Provide the (x, y) coordinate of the cell's center where the given text is located.  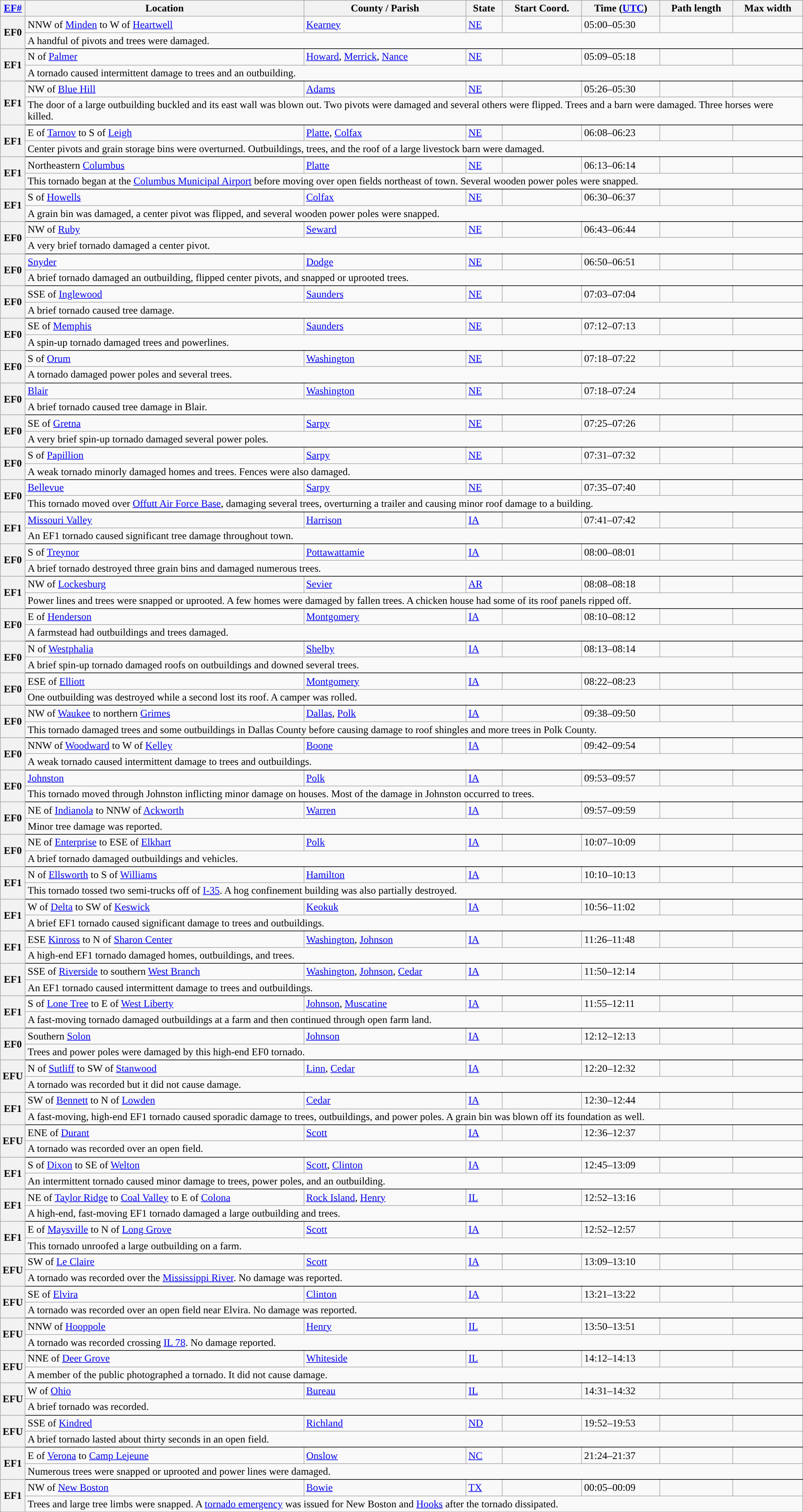
06:50–06:51 (621, 262)
14:31–14:32 (621, 1391)
13:21–13:22 (621, 1294)
NC (484, 1455)
ESE Kinross to N of Sharon Center (165, 939)
12:20–12:32 (621, 1068)
NW of Blue Hill (165, 89)
S of Orum (165, 359)
One outbuilding was destroyed while a second lost its roof. A camper was rolled. (414, 697)
N of Sutliff to SW of Stanwood (165, 1068)
Power lines and trees were snapped or uprooted. A few homes were damaged by fallen trees. A chicken house had some of its roof panels ripped off. (414, 600)
Minor tree damage was reported. (414, 826)
A brief tornado lasted about thirty seconds in an open field. (414, 1439)
06:08–06:23 (621, 133)
07:41–07:42 (621, 520)
E of Maysville to N of Long Grove (165, 1229)
NW of Waukee to northern Grimes (165, 713)
This tornado tossed two semi-trucks off of I-35. A hog confinement building was also partially destroyed. (414, 891)
A high-end EF1 tornado damaged homes, outbuildings, and trees. (414, 955)
This tornado unroofed a large outbuilding on a farm. (414, 1245)
Washington, Johnson (385, 939)
10:10–10:13 (621, 875)
Numerous trees were snapped or uprooted and power lines were damaged. (414, 1471)
09:42–09:54 (621, 746)
This tornado moved over Offutt Air Force Base, damaging several trees, overturning a trailer and causing minor roof damage to a building. (414, 504)
Onslow (385, 1455)
07:03–07:04 (621, 294)
06:43–06:44 (621, 230)
Trees and large tree limbs were snapped. A tornado emergency was issued for New Boston and Hooks after the tornado dissipated. (414, 1504)
ND (484, 1423)
Clinton (385, 1294)
NW of New Boston (165, 1487)
11:55–12:11 (621, 1004)
Dallas, Polk (385, 713)
Center pivots and grain storage bins were overturned. Outbuildings, trees, and the roof of a large livestock barn were damaged. (414, 149)
S of Dixon to SE of Welton (165, 1165)
Warren (385, 810)
Dodge (385, 262)
A tornado was recorded crossing IL 78. No damage reported. (414, 1342)
07:31–07:32 (621, 455)
N of Palmer (165, 57)
Keokuk (385, 907)
A fast-moving tornado damaged outbuildings at a farm and then continued through open farm land. (414, 1020)
Bellevue (165, 488)
A brief tornado damaged outbuildings and vehicles. (414, 859)
Southern Solon (165, 1036)
09:53–09:57 (621, 778)
12:30–12:44 (621, 1101)
Kearney (385, 25)
A grain bin was damaged, a center pivot was flipped, and several wooden power poles were snapped. (414, 213)
A brief tornado caused tree damage in Blair. (414, 407)
S of Howells (165, 197)
12:12–12:13 (621, 1036)
Platte (385, 165)
A brief spin-up tornado damaged roofs on outbuildings and downed several trees. (414, 665)
A brief tornado caused tree damage. (414, 310)
Howard, Merrick, Nance (385, 57)
NNW of Minden to W of Heartwell (165, 25)
12:36–12:37 (621, 1133)
A spin-up tornado damaged trees and powerlines. (414, 342)
A member of the public photographed a tornado. It did not cause damage. (414, 1375)
Washington, Johnson, Cedar (385, 971)
NE of Indianola to NNW of Ackworth (165, 810)
Time (UTC) (621, 8)
Platte, Colfax (385, 133)
N of Ellsworth to S of Williams (165, 875)
Max width (768, 8)
Linn, Cedar (385, 1068)
05:09–05:18 (621, 57)
ESE of Elliott (165, 681)
A weak tornado minorly damaged homes and trees. Fences were also damaged. (414, 472)
A tornado damaged power poles and several trees. (414, 375)
05:26–05:30 (621, 89)
S of Treynor (165, 552)
13:09–13:10 (621, 1262)
N of Westphalia (165, 649)
A brief tornado damaged an outbuilding, flipped center pivots, and snapped or uprooted trees. (414, 278)
00:05–00:09 (621, 1487)
12:52–13:16 (621, 1197)
06:13–06:14 (621, 165)
SW of Bennett to N of Lowden (165, 1101)
SSE of Kindred (165, 1423)
NNW of Woodward to W of Kelley (165, 746)
Pottawattamie (385, 552)
Hamilton (385, 875)
NNE of Deer Grove (165, 1359)
Henry (385, 1326)
S of Lone Tree to E of West Liberty (165, 1004)
14:12–14:13 (621, 1359)
NW of Lockesburg (165, 584)
Northeastern Columbus (165, 165)
A tornado was recorded over an open field near Elvira. No damage was reported. (414, 1310)
08:10–08:12 (621, 617)
Trees and power poles were damaged by this high-end EF0 tornado. (414, 1052)
Adams (385, 89)
A tornado was recorded over an open field. (414, 1149)
Snyder (165, 262)
07:18–07:22 (621, 359)
SE of Memphis (165, 326)
A very brief tornado damaged a center pivot. (414, 246)
11:26–11:48 (621, 939)
A brief tornado was recorded. (414, 1407)
07:18–07:24 (621, 391)
SE of Gretna (165, 423)
A farmstead had outbuildings and trees damaged. (414, 633)
08:13–08:14 (621, 649)
W of Ohio (165, 1391)
21:24–21:37 (621, 1455)
NE of Taylor Ridge to Coal Valley to E of Colona (165, 1197)
Johnston (165, 778)
Colfax (385, 197)
11:50–12:14 (621, 971)
Johnson (385, 1036)
A tornado was recorded over the Mississippi River. No damage was reported. (414, 1278)
Whiteside (385, 1359)
Blair (165, 391)
County / Parish (385, 8)
08:22–08:23 (621, 681)
EF# (13, 8)
08:08–08:18 (621, 584)
SE of Elvira (165, 1294)
12:45–13:09 (621, 1165)
This tornado damaged trees and some outbuildings in Dallas County before causing damage to roof shingles and more trees in Polk County. (414, 729)
An intermittent tornado caused minor damage to trees, power poles, and an outbuilding. (414, 1181)
A handful of pivots and trees were damaged. (414, 41)
19:52–19:53 (621, 1423)
Bureau (385, 1391)
An EF1 tornado caused significant tree damage throughout town. (414, 536)
13:50–13:51 (621, 1326)
Path length (696, 8)
10:56–11:02 (621, 907)
NE of Enterprise to ESE of Elkhart (165, 842)
Harrison (385, 520)
09:57–09:59 (621, 810)
Johnson, Muscatine (385, 1004)
Scott, Clinton (385, 1165)
E of Tarnov to S of Leigh (165, 133)
Rock Island, Henry (385, 1197)
NNW of Hooppole (165, 1326)
12:52–12:57 (621, 1229)
E of Henderson (165, 617)
Boone (385, 746)
W of Delta to SW of Keswick (165, 907)
09:38–09:50 (621, 713)
SSE of Inglewood (165, 294)
SW of Le Claire (165, 1262)
Seward (385, 230)
Start Coord. (542, 8)
A fast-moving, high-end EF1 tornado caused sporadic damage to trees, outbuildings, and power poles. A grain bin was blown off its foundation as well. (414, 1117)
05:00–05:30 (621, 25)
Cedar (385, 1101)
Bowie (385, 1487)
A weak tornado caused intermittent damage to trees and outbuildings. (414, 762)
ENE of Durant (165, 1133)
NW of Ruby (165, 230)
S of Papillion (165, 455)
An EF1 tornado caused intermittent damage to trees and outbuildings. (414, 988)
Shelby (385, 649)
A tornado caused intermittent damage to trees and an outbuilding. (414, 73)
A brief tornado destroyed three grain bins and damaged numerous trees. (414, 568)
AR (484, 584)
E of Verona to Camp Lejeune (165, 1455)
TX (484, 1487)
Missouri Valley (165, 520)
A very brief spin-up tornado damaged several power poles. (414, 439)
This tornado moved through Johnston inflicting minor damage on houses. Most of the damage in Johnston occurred to trees. (414, 794)
07:12–07:13 (621, 326)
A brief EF1 tornado caused significant damage to trees and outbuildings. (414, 923)
10:07–10:09 (621, 842)
This tornado began at the Columbus Municipal Airport before moving over open fields northeast of town. Several wooden power poles were snapped. (414, 181)
A tornado was recorded but it did not cause damage. (414, 1084)
07:25–07:26 (621, 423)
Richland (385, 1423)
State (484, 8)
Sevier (385, 584)
06:30–06:37 (621, 197)
07:35–07:40 (621, 488)
SSE of Riverside to southern West Branch (165, 971)
Location (165, 8)
A high-end, fast-moving EF1 tornado damaged a large outbuilding and trees. (414, 1213)
08:00–08:01 (621, 552)
